Capture the cell that displays the provided text and extract its [X, Y] central coordinate. 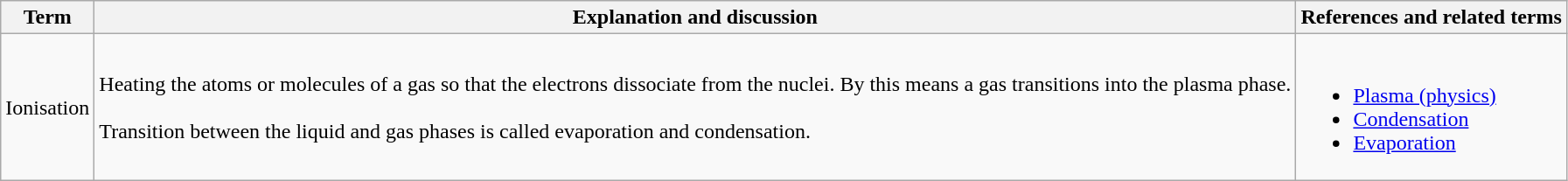
Explanation and discussion [695, 17]
Term [47, 17]
References and related terms [1431, 17]
Ionisation [47, 107]
Plasma (physics)CondensationEvaporation [1431, 107]
